For the text-containing cell, return its midpoint in [X, Y] coordinate format. 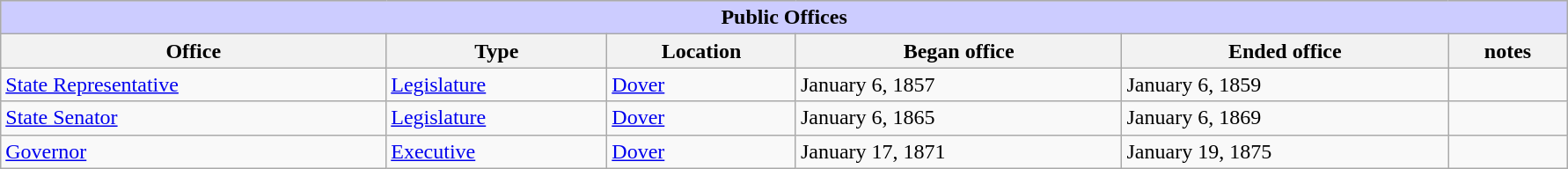
Ended office [1285, 51]
January 6, 1857 [959, 84]
Governor [194, 151]
Office [194, 51]
notes [1508, 51]
January 17, 1871 [959, 151]
January 19, 1875 [1285, 151]
State Senator [194, 118]
January 6, 1865 [959, 118]
January 6, 1859 [1285, 84]
Type [496, 51]
Public Offices [785, 18]
Began office [959, 51]
Executive [496, 151]
State Representative [194, 84]
January 6, 1869 [1285, 118]
Location [702, 51]
